Identify which cell holds the provided text, then report its (x, y) central coordinate. 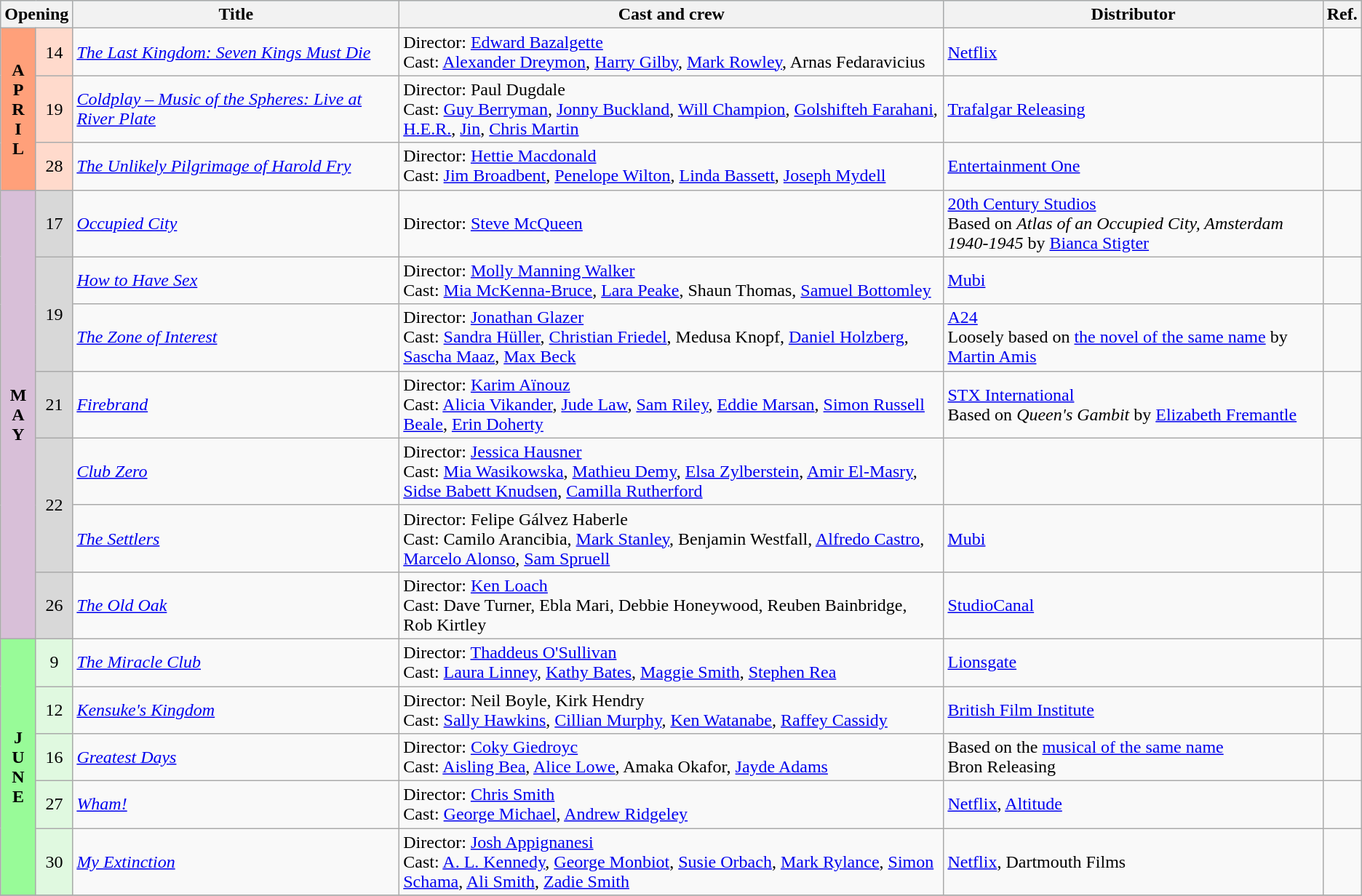
28 (54, 166)
Title (236, 15)
Director: Thaddeus O'Sullivan Cast: Laura Linney, Kathy Bates, Maggie Smith, Stephen Rea (672, 662)
Director: Coky Giedroyc Cast: Aisling Bea, Alice Lowe, Amaka Okafor, Jayde Adams (672, 758)
The Old Oak (236, 605)
The Last Kingdom: Seven Kings Must Die (236, 52)
Netflix, Dartmouth Films (1134, 862)
Greatest Days (236, 758)
Distributor (1134, 15)
Wham! (236, 804)
Kensuke's Kingdom (236, 710)
Director: Jessica Hausner Cast: Mia Wasikowska, Mathieu Demy, Elsa Zylberstein, Amir El-Masry, Sidse Babett Knudsen, Camilla Rutherford (672, 471)
Ref. (1342, 15)
22 (54, 505)
Director: Jonathan Glazer Cast: Sandra Hüller, Christian Friedel, Medusa Knopf, Daniel Holzberg, Sascha Maaz, Max Beck (672, 337)
How to Have Sex (236, 281)
Director: Molly Manning Walker Cast: Mia McKenna-Bruce, Lara Peake, Shaun Thomas, Samuel Bottomley (672, 281)
APRIL (19, 109)
Director: Steve McQueen (672, 223)
12 (54, 710)
27 (54, 804)
16 (54, 758)
20th Century Studios Based on Atlas of an Occupied City, Amsterdam 1940-1945 by Bianca Stigter (1134, 223)
14 (54, 52)
Trafalgar Releasing (1134, 109)
Lionsgate (1134, 662)
The Miracle Club (236, 662)
Occupied City (236, 223)
Coldplay – Music of the Spheres: Live at River Plate (236, 109)
Cast and crew (672, 15)
Netflix (1134, 52)
Opening (36, 15)
British Film Institute (1134, 710)
17 (54, 223)
The Settlers (236, 538)
Director: Edward Bazalgette Cast: Alexander Dreymon, Harry Gilby, Mark Rowley, Arnas Fedaravicius (672, 52)
Firebrand (236, 404)
Director: Paul Dugdale Cast: Guy Berryman, Jonny Buckland, Will Champion, Golshifteh Farahani, H.E.R., Jin, Chris Martin (672, 109)
Netflix, Altitude (1134, 804)
Entertainment One (1134, 166)
The Zone of Interest (236, 337)
My Extinction (236, 862)
Director: Chris Smith Cast: George Michael, Andrew Ridgeley (672, 804)
Director: Karim Aïnouz Cast: Alicia Vikander, Jude Law, Sam Riley, Eddie Marsan, Simon Russell Beale, Erin Doherty (672, 404)
21 (54, 404)
Director: Hettie Macdonald Cast: Jim Broadbent, Penelope Wilton, Linda Bassett, Joseph Mydell (672, 166)
30 (54, 862)
9 (54, 662)
Director: Josh Appignanesi Cast: A. L. Kennedy, George Monbiot, Susie Orbach, Mark Rylance, Simon Schama, Ali Smith, Zadie Smith (672, 862)
STX International Based on Queen's Gambit by Elizabeth Fremantle (1134, 404)
26 (54, 605)
JUNE (19, 767)
Director: Ken Loach Cast: Dave Turner, Ebla Mari, Debbie Honeywood, Reuben Bainbridge, Rob Kirtley (672, 605)
Club Zero (236, 471)
Director: Felipe Gálvez Haberle Cast: Camilo Arancibia, Mark Stanley, Benjamin Westfall, Alfredo Castro, Marcelo Alonso, Sam Spruell (672, 538)
Director: Neil Boyle, Kirk Hendry Cast: Sally Hawkins, Cillian Murphy, Ken Watanabe, Raffey Cassidy (672, 710)
MAY (19, 415)
Based on the musical of the same name Bron Releasing (1134, 758)
A24 Loosely based on the novel of the same name by Martin Amis (1134, 337)
StudioCanal (1134, 605)
The Unlikely Pilgrimage of Harold Fry (236, 166)
